From the cell containing the given text, extract its center point as [x, y] coordinate. 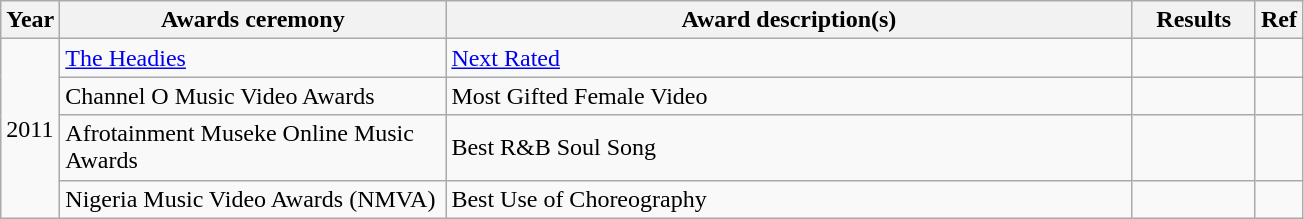
Nigeria Music Video Awards (NMVA) [253, 199]
Afrotainment Museke Online Music Awards [253, 148]
Results [1194, 20]
The Headies [253, 58]
Channel O Music Video Awards [253, 96]
Ref [1278, 20]
Awards ceremony [253, 20]
Year [30, 20]
Best Use of Choreography [789, 199]
Most Gifted Female Video [789, 96]
2011 [30, 128]
Best R&B Soul Song [789, 148]
Next Rated [789, 58]
Award description(s) [789, 20]
